Provide the [X, Y] coordinate of the cell's center where the given text is located.  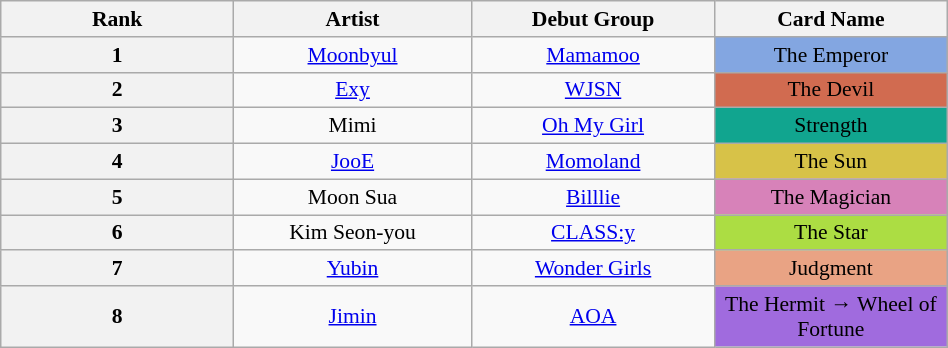
Card Name [832, 19]
Rank [118, 19]
Oh My Girl [594, 126]
Exy [352, 90]
The Emperor [832, 55]
Moon Sua [352, 197]
The Hermit → Wheel of Fortune [832, 316]
JooE [352, 162]
7 [118, 269]
AOA [594, 316]
5 [118, 197]
Jimin [352, 316]
Billlie [594, 197]
Wonder Girls [594, 269]
Strength [832, 126]
3 [118, 126]
2 [118, 90]
The Devil [832, 90]
Judgment [832, 269]
Debut Group [594, 19]
6 [118, 233]
Yubin [352, 269]
CLASS:y [594, 233]
The Star [832, 233]
Momoland [594, 162]
Artist [352, 19]
8 [118, 316]
4 [118, 162]
The Magician [832, 197]
Moonbyul [352, 55]
The Sun [832, 162]
Mimi [352, 126]
Mamamoo [594, 55]
Kim Seon-you [352, 233]
1 [118, 55]
WJSN [594, 90]
